Return the [x, y] coordinate for the center point of the cell that contains the specified text.  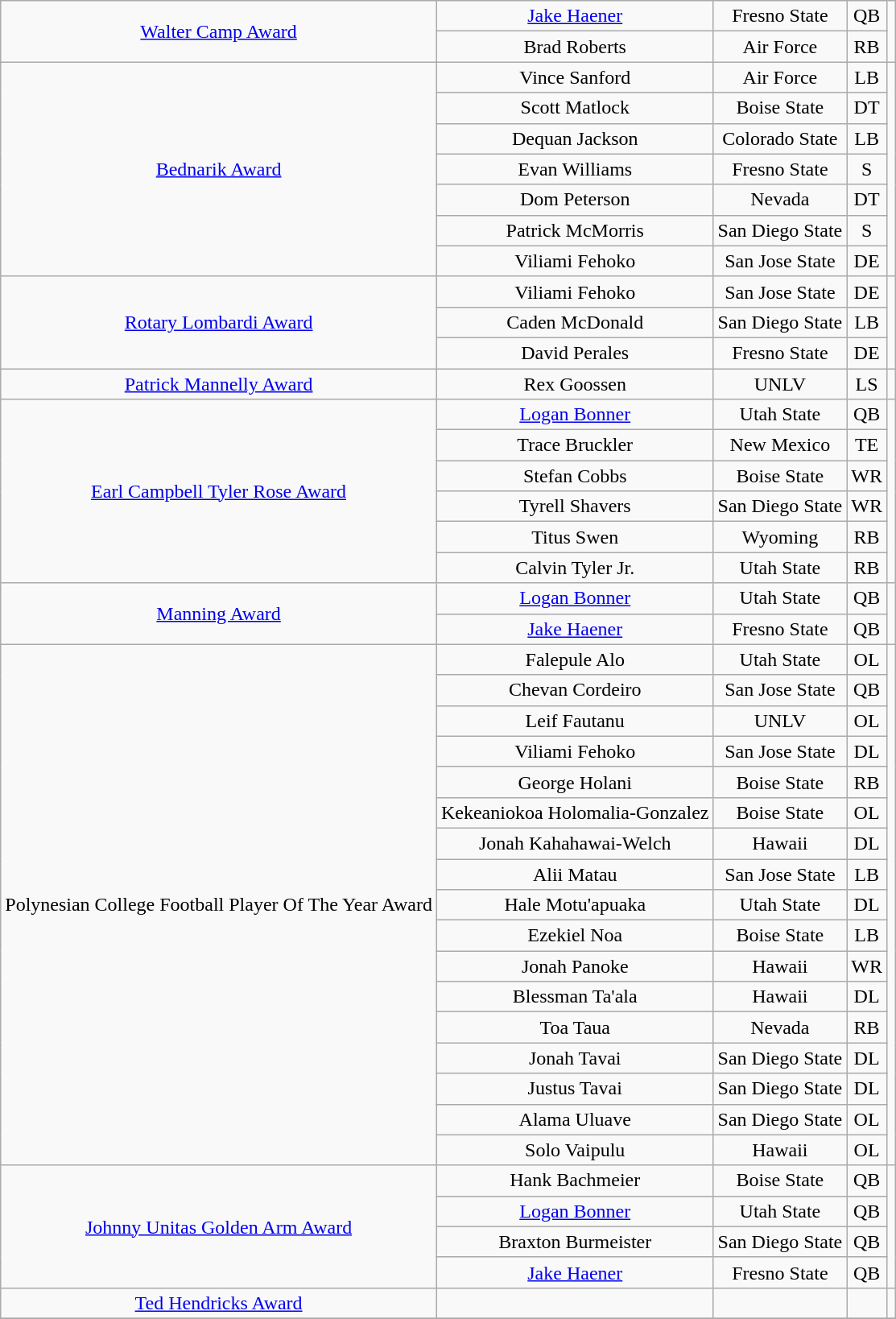
Justus Tavai [575, 1089]
Calvin Tyler Jr. [575, 568]
Kekeaniokoa Holomalia-Gonzalez [575, 812]
Trace Bruckler [575, 445]
Wyoming [780, 537]
Toa Taua [575, 1027]
New Mexico [780, 445]
Patrick McMorris [575, 230]
Ezekiel Noa [575, 936]
Blessman Ta'ala [575, 997]
Bednarik Award [219, 169]
Alii Matau [575, 874]
Hank Bachmeier [575, 1180]
Falepule Alo [575, 659]
Caden McDonald [575, 322]
Jonah Tavai [575, 1058]
Colorado State [780, 139]
Dom Peterson [575, 200]
Earl Campbell Tyler Rose Award [219, 491]
LS [867, 384]
Ted Hendricks Award [219, 1303]
Braxton Burmeister [575, 1242]
Alama Uluave [575, 1119]
Titus Swen [575, 537]
Walter Camp Award [219, 31]
Tyrell Shavers [575, 507]
George Holani [575, 782]
Evan Williams [575, 169]
Brad Roberts [575, 47]
Johnny Unitas Golden Arm Award [219, 1226]
Hale Motu'apuaka [575, 905]
Scott Matlock [575, 108]
Stefan Cobbs [575, 476]
Solo Vaipulu [575, 1150]
Jonah Panoke [575, 966]
Polynesian College Football Player Of The Year Award [219, 905]
Rotary Lombardi Award [219, 322]
Leif Fautanu [575, 721]
David Perales [575, 353]
Manning Award [219, 614]
Patrick Mannelly Award [219, 384]
Dequan Jackson [575, 139]
Rex Goossen [575, 384]
Vince Sanford [575, 77]
TE [867, 445]
Jonah Kahahawai-Welch [575, 843]
Chevan Cordeiro [575, 690]
